Pinpoint the cell where the given text exists, returning its [x, y] midpoint coordinate. 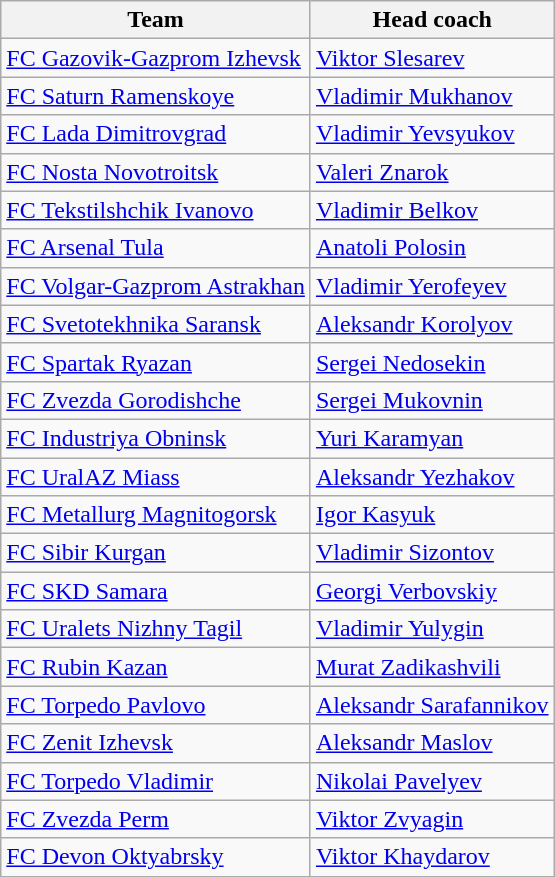
Sergei Nedosekin [432, 362]
Aleksandr Yezhakov [432, 477]
Team [156, 20]
FC Nosta Novotroitsk [156, 172]
FC Zvezda Gorodishche [156, 400]
FC UralAZ Miass [156, 477]
FC Saturn Ramenskoye [156, 96]
Viktor Khaydarov [432, 857]
Sergei Mukovnin [432, 400]
Viktor Zvyagin [432, 819]
FC Tekstilshchik Ivanovo [156, 210]
Yuri Karamyan [432, 438]
FC Volgar-Gazprom Astrakhan [156, 286]
Viktor Slesarev [432, 58]
FC Svetotekhnika Saransk [156, 324]
Murat Zadikashvili [432, 667]
Aleksandr Maslov [432, 743]
FC Rubin Kazan [156, 667]
Aleksandr Korolyov [432, 324]
FC Devon Oktyabrsky [156, 857]
Vladimir Belkov [432, 210]
Vladimir Yulygin [432, 629]
Valeri Znarok [432, 172]
FC Arsenal Tula [156, 248]
FC Metallurg Magnitogorsk [156, 515]
FC Gazovik-Gazprom Izhevsk [156, 58]
Igor Kasyuk [432, 515]
Aleksandr Sarafannikov [432, 705]
Vladimir Mukhanov [432, 96]
Nikolai Pavelyev [432, 781]
FC Sibir Kurgan [156, 553]
FC Industriya Obninsk [156, 438]
FC Torpedo Vladimir [156, 781]
FC Zenit Izhevsk [156, 743]
FC SKD Samara [156, 591]
FC Zvezda Perm [156, 819]
Vladimir Yevsyukov [432, 134]
Vladimir Sizontov [432, 553]
FC Lada Dimitrovgrad [156, 134]
Anatoli Polosin [432, 248]
FC Torpedo Pavlovo [156, 705]
Georgi Verbovskiy [432, 591]
FC Uralets Nizhny Tagil [156, 629]
Vladimir Yerofeyev [432, 286]
FC Spartak Ryazan [156, 362]
Head coach [432, 20]
